Detect which cell encompasses the target text, then output its (X, Y) center coordinate. 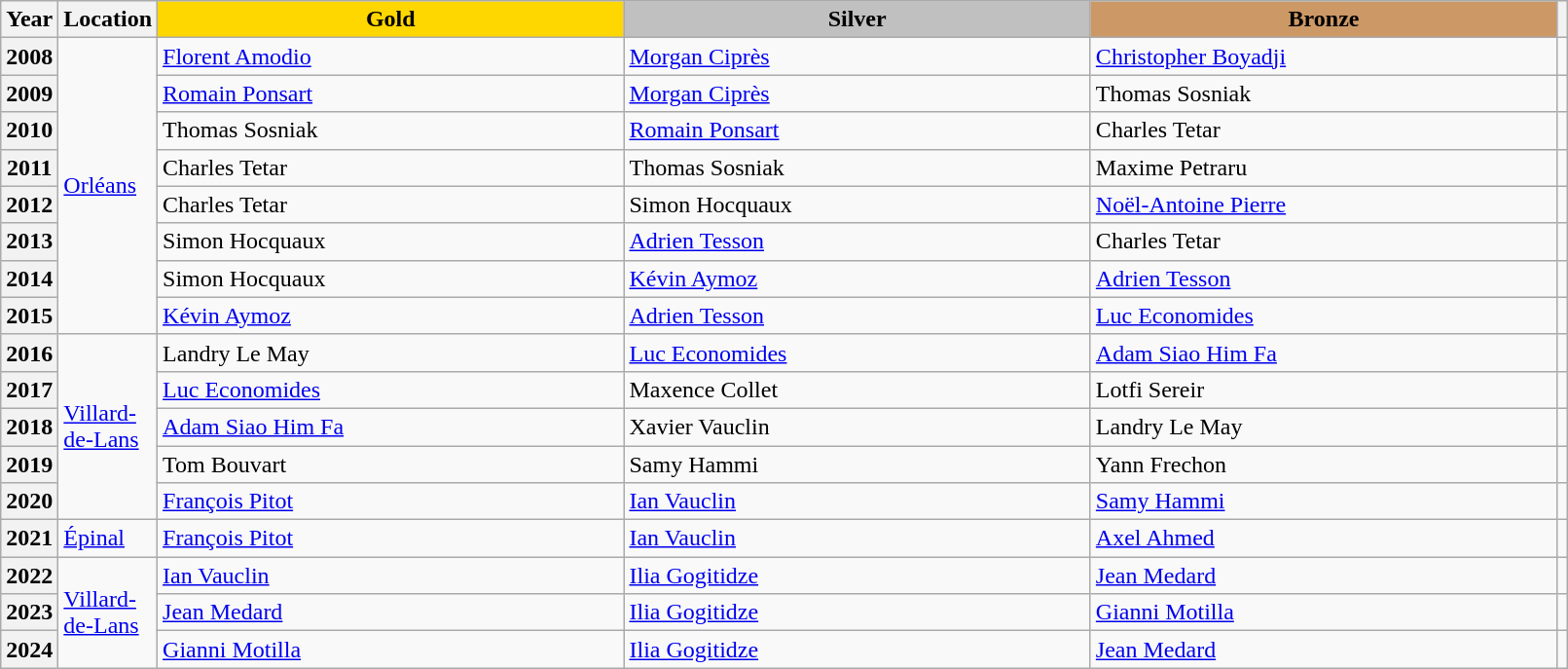
2019 (29, 465)
2010 (29, 130)
Florent Amodio (391, 56)
Bronze (1324, 19)
Tom Bouvart (391, 465)
Épinal (108, 539)
2012 (29, 204)
2018 (29, 427)
Year (29, 19)
Maxime Petraru (1324, 167)
2015 (29, 316)
2020 (29, 502)
Gold (391, 19)
2014 (29, 279)
2008 (29, 56)
2024 (29, 650)
Axel Ahmed (1324, 539)
Lotfi Sereir (1324, 390)
Maxence Collet (857, 390)
Yann Frechon (1324, 465)
2022 (29, 576)
2023 (29, 613)
2021 (29, 539)
2009 (29, 93)
2013 (29, 242)
Christopher Boyadji (1324, 56)
Location (108, 19)
2016 (29, 353)
2011 (29, 167)
Xavier Vauclin (857, 427)
Orléans (108, 186)
Silver (857, 19)
Noël-Antoine Pierre (1324, 204)
2017 (29, 390)
